Return the (x, y) coordinate for the center point of the cell that contains the specified text.  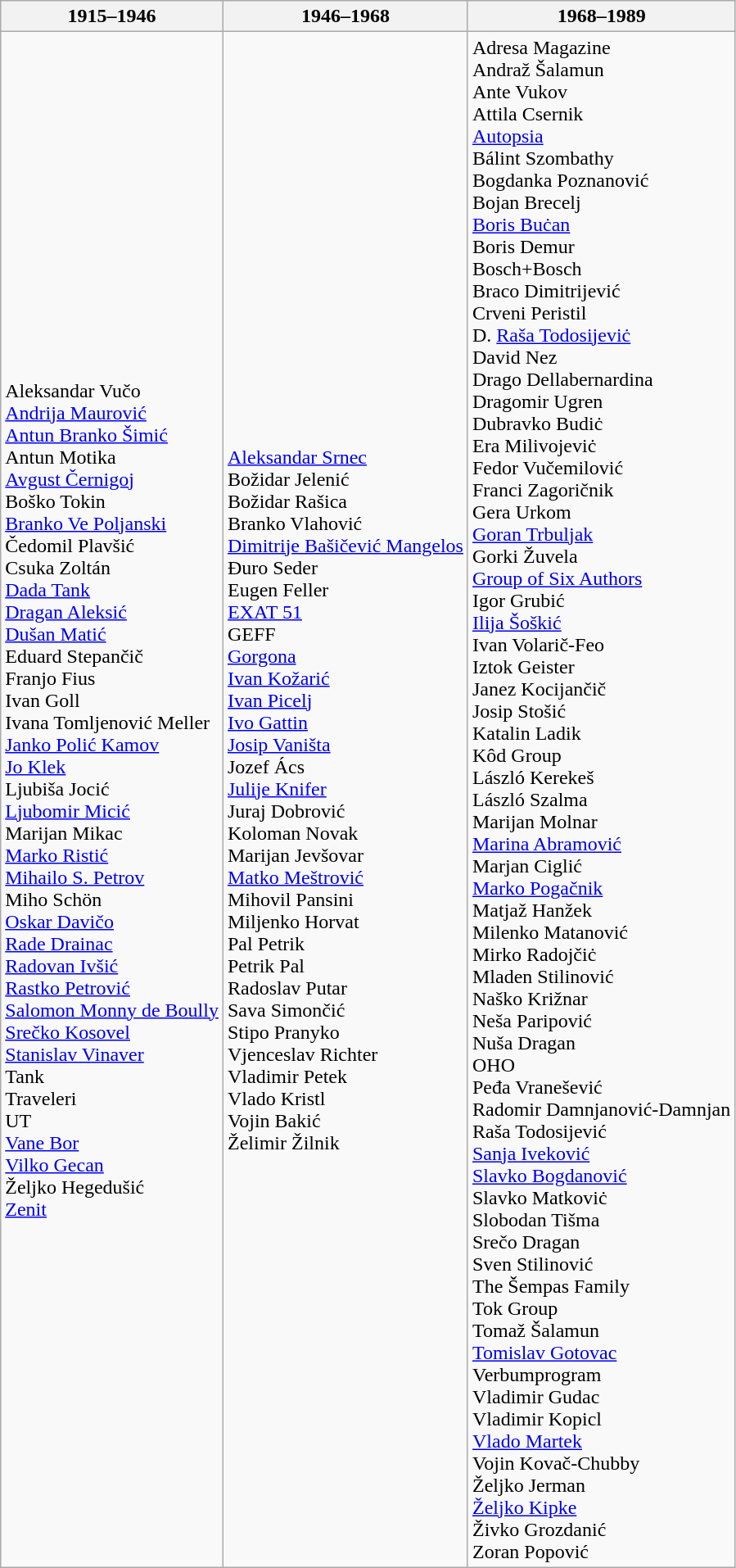
1915–1946 (112, 16)
1946–1968 (345, 16)
1968–1989 (601, 16)
